Detect which cell encompasses the target text, then output its (X, Y) center coordinate. 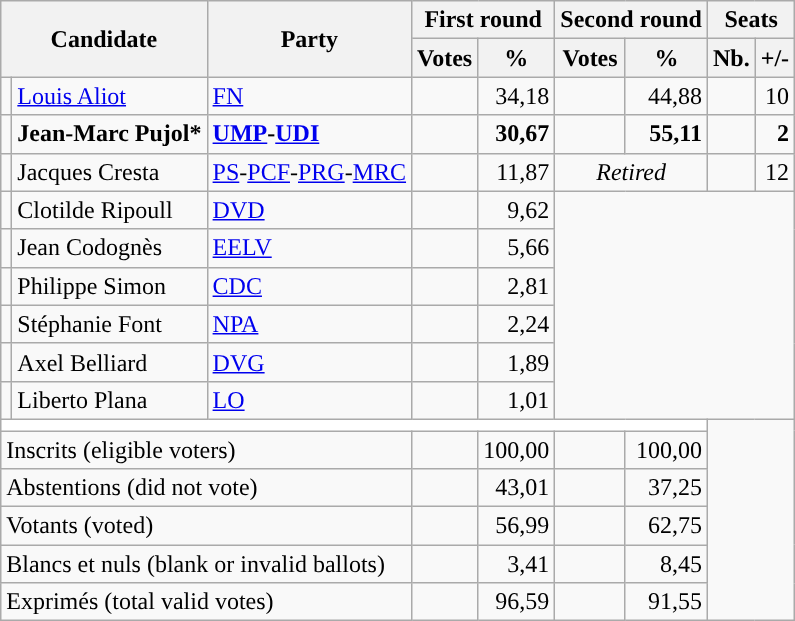
Axel Belliard (110, 362)
30,67 (516, 134)
56,99 (516, 526)
43,01 (516, 488)
Retired (632, 172)
Abstentions (did not vote) (206, 488)
Stéphanie Font (110, 324)
2,81 (516, 286)
8,45 (666, 564)
62,75 (666, 526)
3,41 (516, 564)
44,88 (666, 96)
9,62 (516, 210)
Votants (voted) (206, 526)
CDC (309, 286)
Party (309, 39)
Candidate (104, 39)
91,55 (666, 602)
EELV (309, 248)
55,11 (666, 134)
Jean-Marc Pujol* (110, 134)
5,66 (516, 248)
Philippe Simon (110, 286)
LO (309, 400)
34,18 (516, 96)
Nb. (731, 58)
UMP-UDI (309, 134)
Blancs et nuls (blank or invalid ballots) (206, 564)
First round (484, 20)
Jacques Cresta (110, 172)
NPA (309, 324)
Jean Codognès (110, 248)
Liberto Plana (110, 400)
37,25 (666, 488)
Exprimés (total valid votes) (206, 602)
Clotilde Ripoull (110, 210)
2 (774, 134)
FN (309, 96)
12 (774, 172)
96,59 (516, 602)
1,01 (516, 400)
DVD (309, 210)
+/- (774, 58)
11,87 (516, 172)
10 (774, 96)
Seats (750, 20)
Inscrits (eligible voters) (206, 449)
1,89 (516, 362)
Louis Aliot (110, 96)
DVG (309, 362)
Second round (632, 20)
2,24 (516, 324)
PS-PCF-PRG-MRC (309, 172)
